Output the [x, y] coordinate of the center of the cell containing the given text.  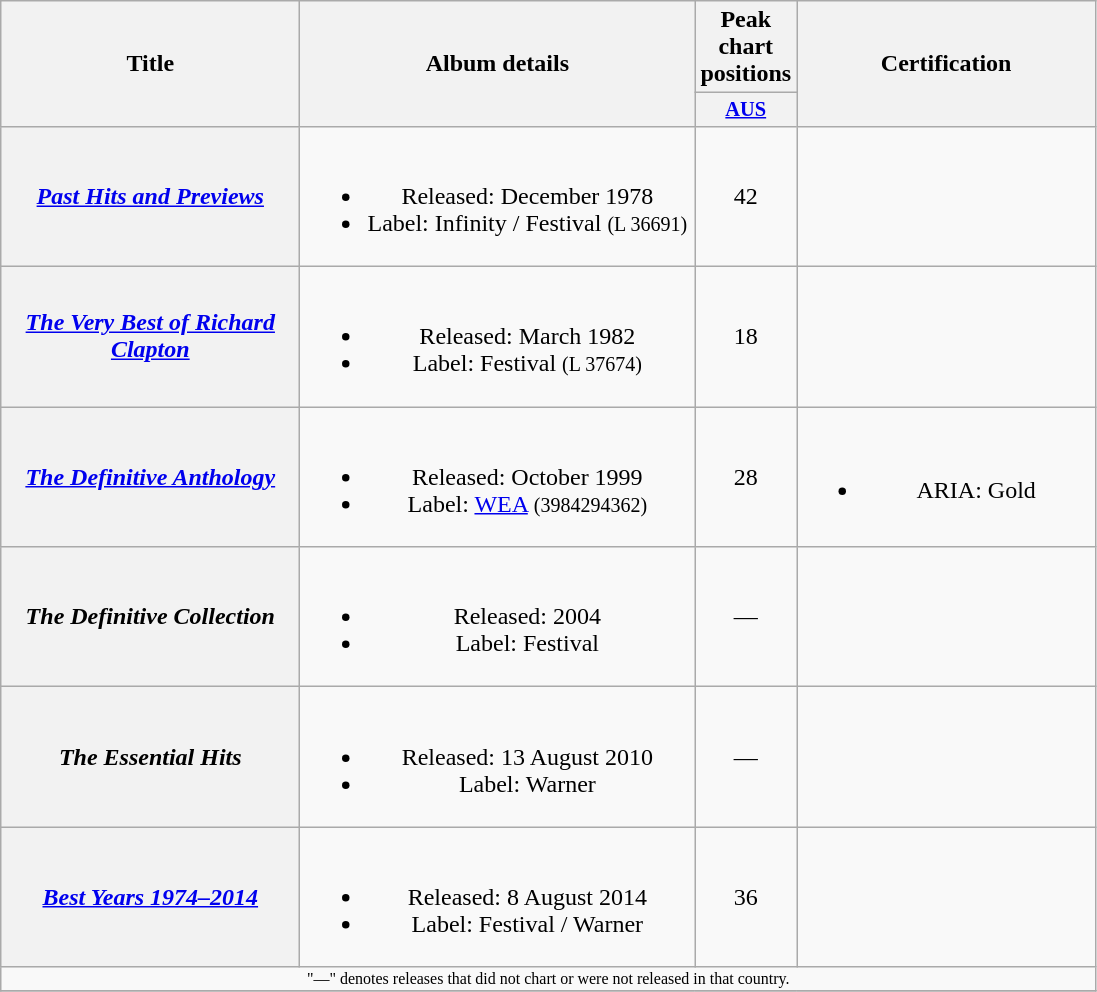
42 [746, 196]
Best Years 1974–2014 [150, 897]
Certification [946, 64]
The Very Best of Richard Clapton [150, 337]
"—" denotes releases that did not chart or were not released in that country. [548, 979]
Released: 13 August 2010Label: Warner [498, 757]
The Definitive Collection [150, 617]
28 [746, 477]
AUS [746, 110]
Released: October 1999Label: WEA (3984294362) [498, 477]
Past Hits and Previews [150, 196]
Released: March 1982Label: Festival (L 37674) [498, 337]
36 [746, 897]
The Essential Hits [150, 757]
Album details [498, 64]
Released: 8 August 2014Label: Festival / Warner [498, 897]
ARIA: Gold [946, 477]
Title [150, 64]
Peak chartpositions [746, 47]
18 [746, 337]
Released: 2004Label: Festival [498, 617]
Released: December 1978Label: Infinity / Festival (L 36691) [498, 196]
The Definitive Anthology [150, 477]
